Locate the cell with the specified text and output its (x, y) center coordinate. 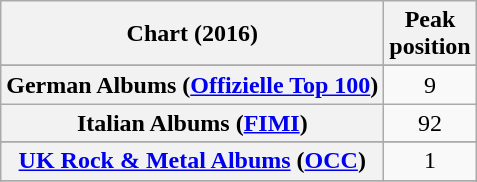
9 (430, 85)
German Albums (Offizielle Top 100) (192, 85)
Italian Albums (FIMI) (192, 123)
Peakposition (430, 34)
92 (430, 123)
1 (430, 161)
Chart (2016) (192, 34)
UK Rock & Metal Albums (OCC) (192, 161)
